Pinpoint the cell where the given text exists, returning its [x, y] midpoint coordinate. 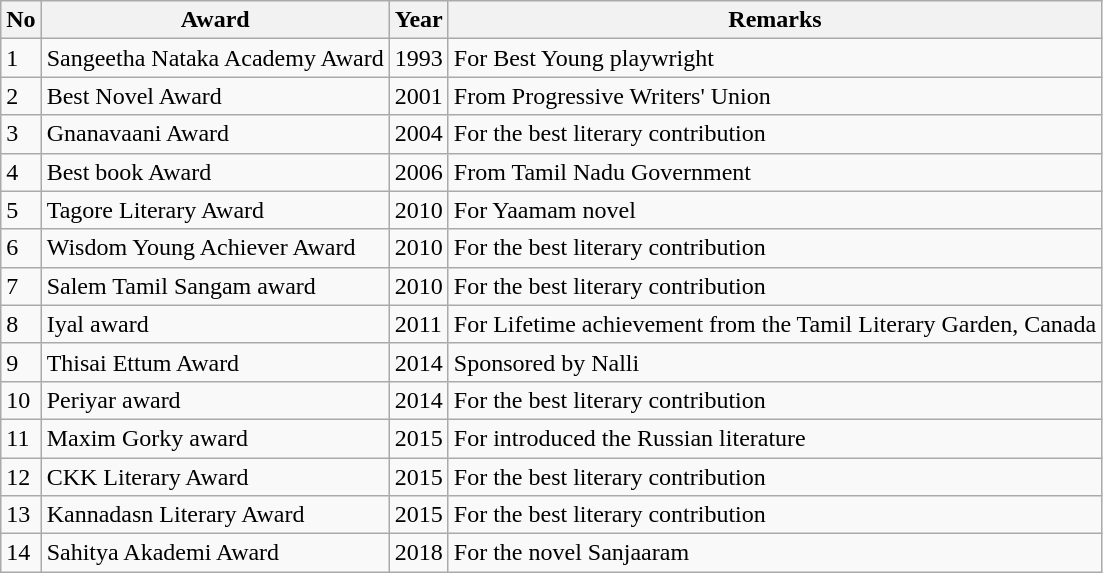
Gnanavaani Award [215, 134]
For Best Young playwright [774, 58]
CKK Literary Award [215, 477]
Sponsored by Nalli [774, 362]
7 [21, 286]
1 [21, 58]
14 [21, 553]
10 [21, 400]
2 [21, 96]
4 [21, 172]
Sangeetha Nataka Academy Award [215, 58]
For Yaamam novel [774, 210]
2011 [418, 324]
Tagore Literary Award [215, 210]
Sahitya Akademi Award [215, 553]
12 [21, 477]
From Tamil Nadu Government [774, 172]
Salem Tamil Sangam award [215, 286]
Best book Award [215, 172]
Iyal award [215, 324]
3 [21, 134]
13 [21, 515]
Remarks [774, 20]
2018 [418, 553]
2006 [418, 172]
6 [21, 248]
Thisai Ettum Award [215, 362]
Best Novel Award [215, 96]
Maxim Gorky award [215, 438]
8 [21, 324]
For the novel Sanjaaram [774, 553]
No [21, 20]
5 [21, 210]
Kannadasn Literary Award [215, 515]
9 [21, 362]
11 [21, 438]
1993 [418, 58]
2004 [418, 134]
Wisdom Young Achiever Award [215, 248]
Periyar award [215, 400]
2001 [418, 96]
For Lifetime achievement from the Tamil Literary Garden, Canada [774, 324]
Year [418, 20]
For introduced the Russian literature [774, 438]
Award [215, 20]
From Progressive Writers' Union [774, 96]
